Output the [X, Y] coordinate of the center of the cell containing the given text.  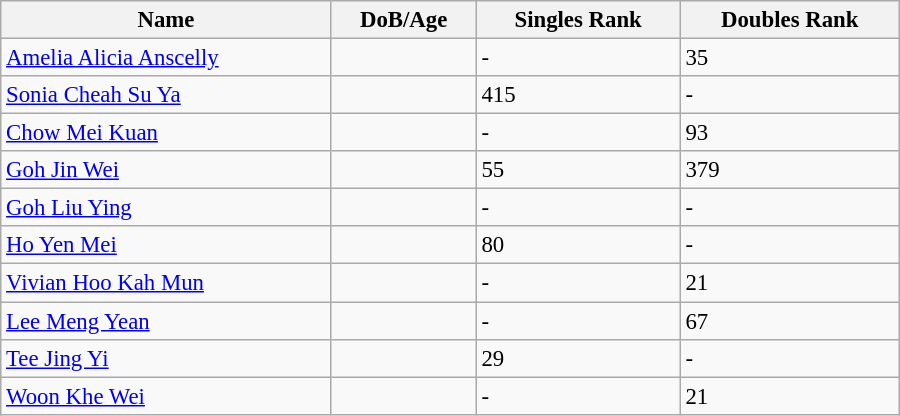
Goh Liu Ying [166, 208]
DoB/Age [404, 20]
55 [578, 170]
80 [578, 245]
Singles Rank [578, 20]
Lee Meng Yean [166, 321]
93 [790, 133]
379 [790, 170]
Woon Khe Wei [166, 396]
Vivian Hoo Kah Mun [166, 283]
29 [578, 358]
Tee Jing Yi [166, 358]
Sonia Cheah Su Ya [166, 95]
Amelia Alicia Anscelly [166, 58]
415 [578, 95]
Doubles Rank [790, 20]
67 [790, 321]
Name [166, 20]
35 [790, 58]
Ho Yen Mei [166, 245]
Goh Jin Wei [166, 170]
Chow Mei Kuan [166, 133]
